Locate the cell with the specified text and output its [X, Y] center coordinate. 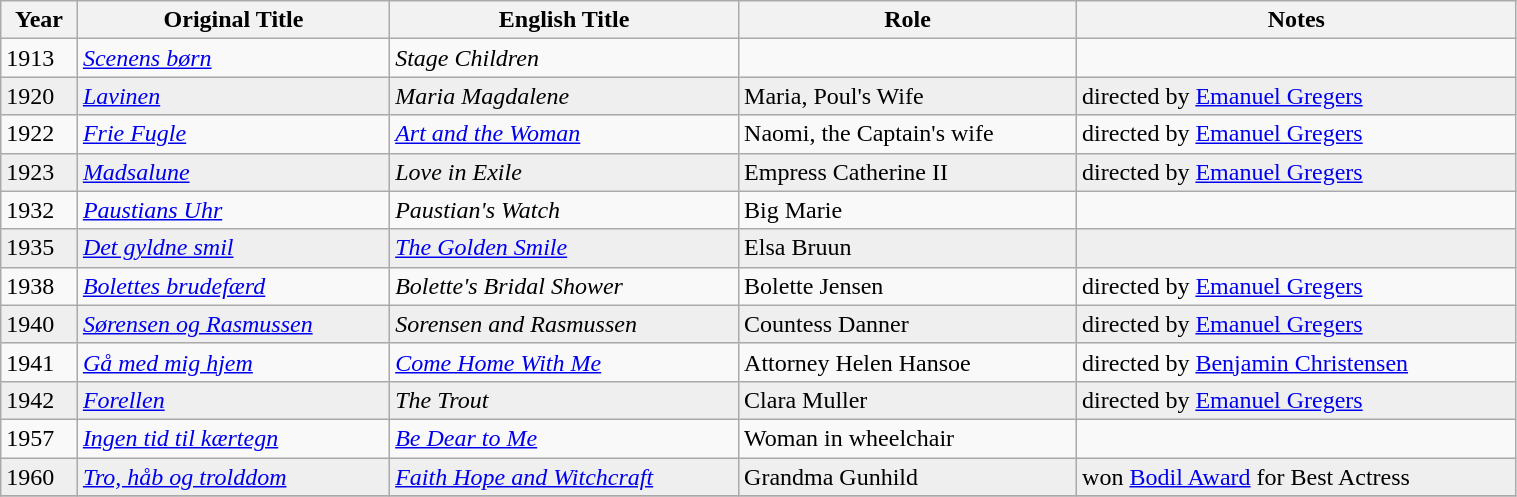
Frie Fugle [233, 134]
Stage Children [564, 58]
Elsa Bruun [908, 248]
Role [908, 20]
Gå med mig hjem [233, 362]
Lavinen [233, 96]
English Title [564, 20]
Original Title [233, 20]
The Golden Smile [564, 248]
Notes [1296, 20]
Paustian's Watch [564, 210]
Woman in wheelchair [908, 438]
directed by Benjamin Christensen [1296, 362]
1957 [40, 438]
Clara Muller [908, 400]
Tro, håb og trolddom [233, 477]
Big Marie [908, 210]
1923 [40, 172]
Empress Catherine II [908, 172]
Ingen tid til kærtegn [233, 438]
1941 [40, 362]
1942 [40, 400]
Art and the Woman [564, 134]
1922 [40, 134]
1938 [40, 286]
1920 [40, 96]
1935 [40, 248]
Det gyldne smil [233, 248]
Love in Exile [564, 172]
Bolette's Bridal Shower [564, 286]
Attorney Helen Hansoe [908, 362]
1960 [40, 477]
1940 [40, 324]
Countess Danner [908, 324]
Be Dear to Me [564, 438]
Maria Magdalene [564, 96]
Naomi, the Captain's wife [908, 134]
1913 [40, 58]
The Trout [564, 400]
Bolette Jensen [908, 286]
Scenens børn [233, 58]
Faith Hope and Witchcraft [564, 477]
Forellen [233, 400]
won Bodil Award for Best Actress [1296, 477]
Grandma Gunhild [908, 477]
Maria, Poul's Wife [908, 96]
Paustians Uhr [233, 210]
Sørensen og Rasmussen [233, 324]
Bolettes brudefærd [233, 286]
Madsalune [233, 172]
Come Home With Me [564, 362]
Year [40, 20]
1932 [40, 210]
Sorensen and Rasmussen [564, 324]
